Search for the cell housing the specified text and yield its (x, y) center coordinate. 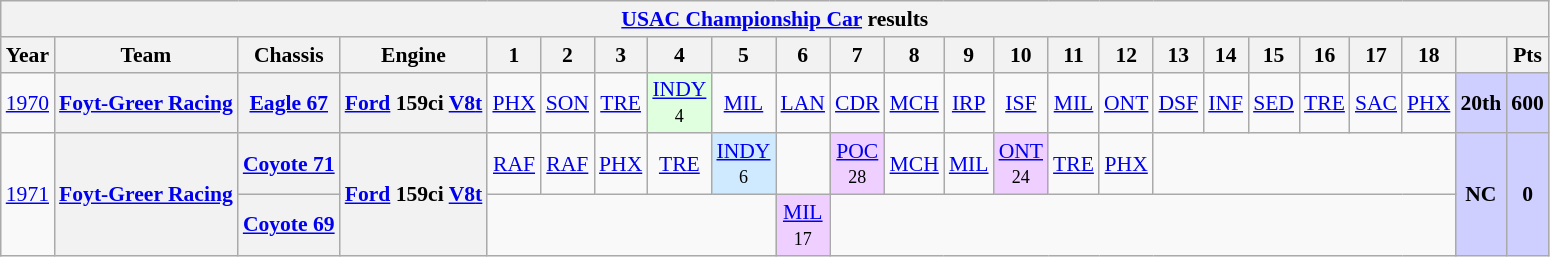
Coyote 69 (289, 226)
INDY4 (679, 102)
15 (1274, 55)
12 (1126, 55)
4 (679, 55)
Chassis (289, 55)
7 (858, 55)
INF (1226, 102)
16 (1324, 55)
Eagle 67 (289, 102)
LAN (803, 102)
1970 (28, 102)
17 (1376, 55)
CDR (858, 102)
ONT24 (1021, 164)
Team (146, 55)
20th (1480, 102)
1 (514, 55)
IRP (969, 102)
Pts (1528, 55)
POC28 (858, 164)
Year (28, 55)
Coyote 71 (289, 164)
6 (803, 55)
ISF (1021, 102)
9 (969, 55)
ONT (1126, 102)
5 (743, 55)
SED (1274, 102)
SON (568, 102)
8 (914, 55)
0 (1528, 195)
14 (1226, 55)
MIL17 (803, 226)
NC (1480, 195)
13 (1178, 55)
600 (1528, 102)
18 (1428, 55)
11 (1074, 55)
USAC Championship Car results (775, 19)
3 (620, 55)
INDY6 (743, 164)
DSF (1178, 102)
2 (568, 55)
Engine (414, 55)
SAC (1376, 102)
1971 (28, 195)
10 (1021, 55)
